Identify which cell holds the provided text, then report its [X, Y] central coordinate. 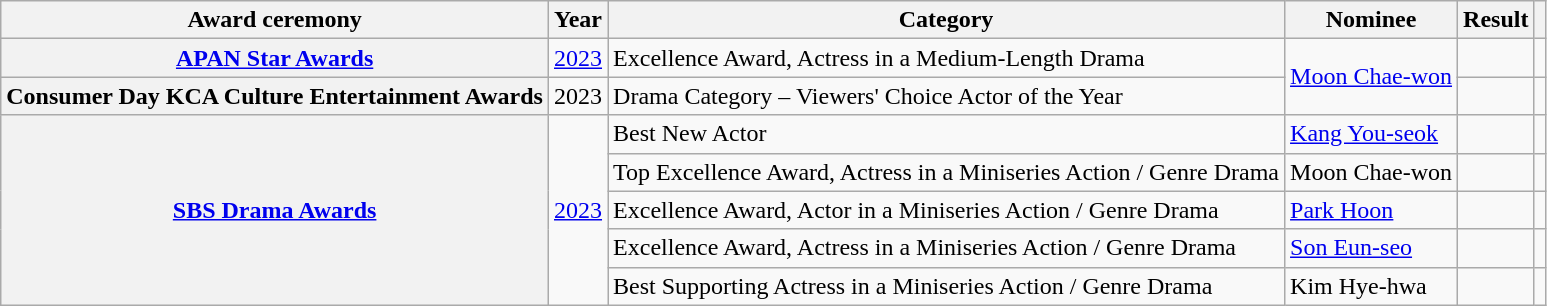
Result [1496, 20]
Kim Hye-hwa [1372, 286]
Consumer Day KCA Culture Entertainment Awards [275, 96]
APAN Star Awards [275, 58]
Park Hoon [1372, 210]
SBS Drama Awards [275, 210]
Best Supporting Actress in a Miniseries Action / Genre Drama [946, 286]
Son Eun-seo [1372, 248]
Excellence Award, Actress in a Medium-Length Drama [946, 58]
Top Excellence Award, Actress in a Miniseries Action / Genre Drama [946, 172]
Excellence Award, Actress in a Miniseries Action / Genre Drama [946, 248]
Kang You-seok [1372, 134]
Year [578, 20]
Excellence Award, Actor in a Miniseries Action / Genre Drama [946, 210]
Drama Category – Viewers' Choice Actor of the Year [946, 96]
Award ceremony [275, 20]
Nominee [1372, 20]
Best New Actor [946, 134]
Category [946, 20]
